Find where the given text appears and provide that cell's center as (x, y) coordinate. 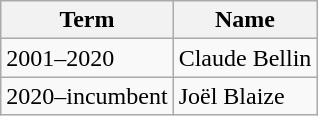
Claude Bellin (245, 58)
2001–2020 (87, 58)
Joël Blaize (245, 96)
Term (87, 20)
2020–incumbent (87, 96)
Name (245, 20)
